Determine the (X, Y) coordinate at the center of the cell enclosing the given text.  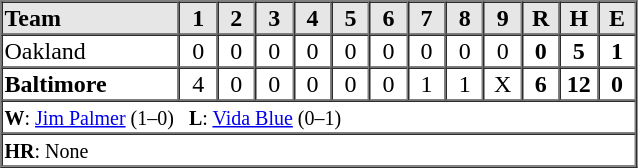
X (503, 84)
Baltimore (91, 84)
9 (503, 18)
7 (427, 18)
8 (465, 18)
12 (579, 84)
H (579, 18)
Team (91, 18)
R (541, 18)
HR: None (319, 150)
Oakland (91, 50)
2 (236, 18)
W: Jim Palmer (1–0) L: Vida Blue (0–1) (319, 116)
E (617, 18)
3 (274, 18)
